Extract the (x, y) coordinate from the center of the cell holding the provided text.  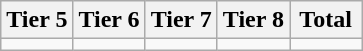
Tier 8 (253, 20)
Tier 5 (37, 20)
Tier 7 (181, 20)
Tier 6 (109, 20)
Total (326, 20)
